Search for the cell housing the specified text and yield its [X, Y] center coordinate. 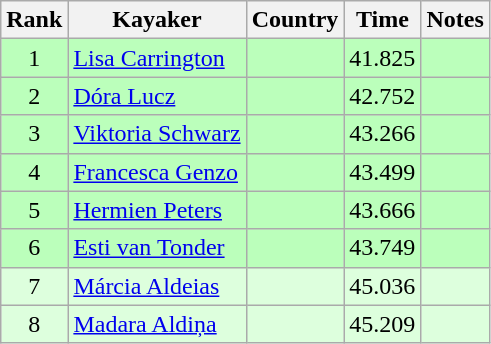
3 [34, 134]
Country [295, 20]
2 [34, 96]
Madara Aldiņa [157, 324]
Hermien Peters [157, 210]
45.209 [382, 324]
Kayaker [157, 20]
45.036 [382, 286]
41.825 [382, 58]
Rank [34, 20]
43.499 [382, 172]
42.752 [382, 96]
Lisa Carrington [157, 58]
43.666 [382, 210]
43.266 [382, 134]
43.749 [382, 248]
5 [34, 210]
1 [34, 58]
Esti van Tonder [157, 248]
Time [382, 20]
6 [34, 248]
8 [34, 324]
Francesca Genzo [157, 172]
Viktoria Schwarz [157, 134]
Notes [455, 20]
Márcia Aldeias [157, 286]
7 [34, 286]
Dóra Lucz [157, 96]
4 [34, 172]
